Pinpoint the cell where the given text exists, returning its [X, Y] midpoint coordinate. 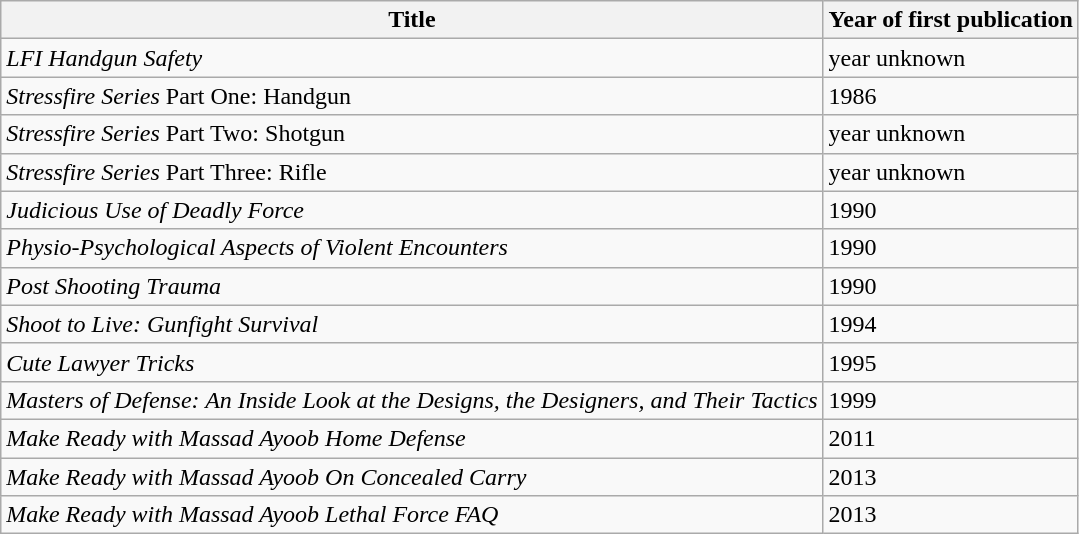
Masters of Defense: An Inside Look at the Designs, the Designers, and Their Tactics [412, 400]
Judicious Use of Deadly Force [412, 210]
Make Ready with Massad Ayoob Home Defense [412, 438]
Stressfire Series Part Three: Rifle [412, 172]
LFI Handgun Safety [412, 58]
Post Shooting Trauma [412, 286]
Make Ready with Massad Ayoob On Concealed Carry [412, 477]
Year of first publication [950, 20]
Cute Lawyer Tricks [412, 362]
1986 [950, 96]
Shoot to Live: Gunfight Survival [412, 324]
Stressfire Series Part Two: Shotgun [412, 134]
Physio-Psychological Aspects of Violent Encounters [412, 248]
Stressfire Series Part One: Handgun [412, 96]
1999 [950, 400]
2011 [950, 438]
1994 [950, 324]
1995 [950, 362]
Make Ready with Massad Ayoob Lethal Force FAQ [412, 515]
Title [412, 20]
